Identify which cell holds the provided text, then report its [x, y] central coordinate. 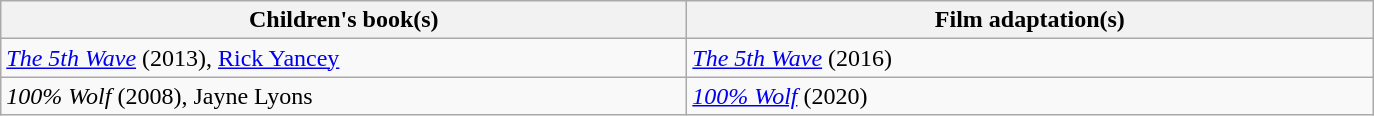
100% Wolf (2008), Jayne Lyons [344, 96]
Film adaptation(s) [1030, 20]
100% Wolf (2020) [1030, 96]
The 5th Wave (2016) [1030, 58]
Children's book(s) [344, 20]
The 5th Wave (2013), Rick Yancey [344, 58]
